Capture the cell that displays the provided text and extract its [x, y] central coordinate. 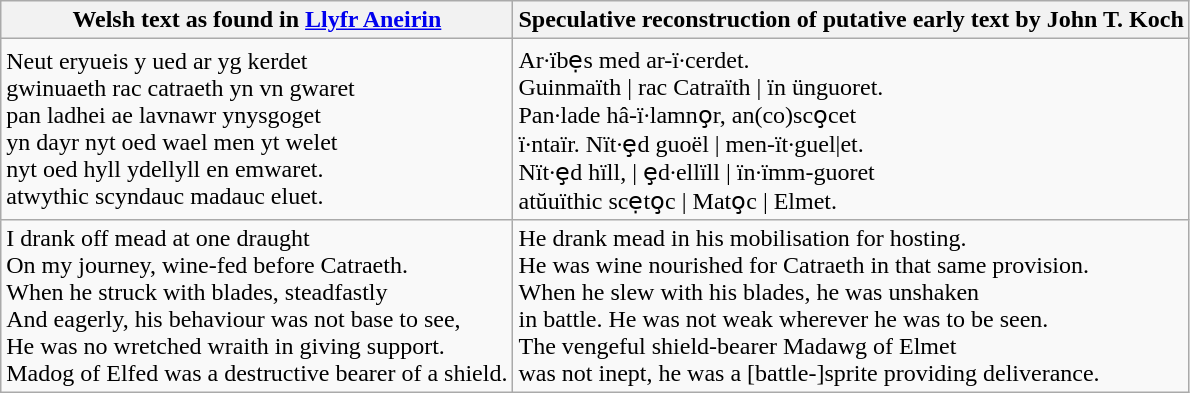
Welsh text as found in Llyfr Aneirin [257, 20]
Speculative reconstruction of putative early text by John T. Koch [851, 20]
